Search for the cell housing the specified text and yield its [x, y] center coordinate. 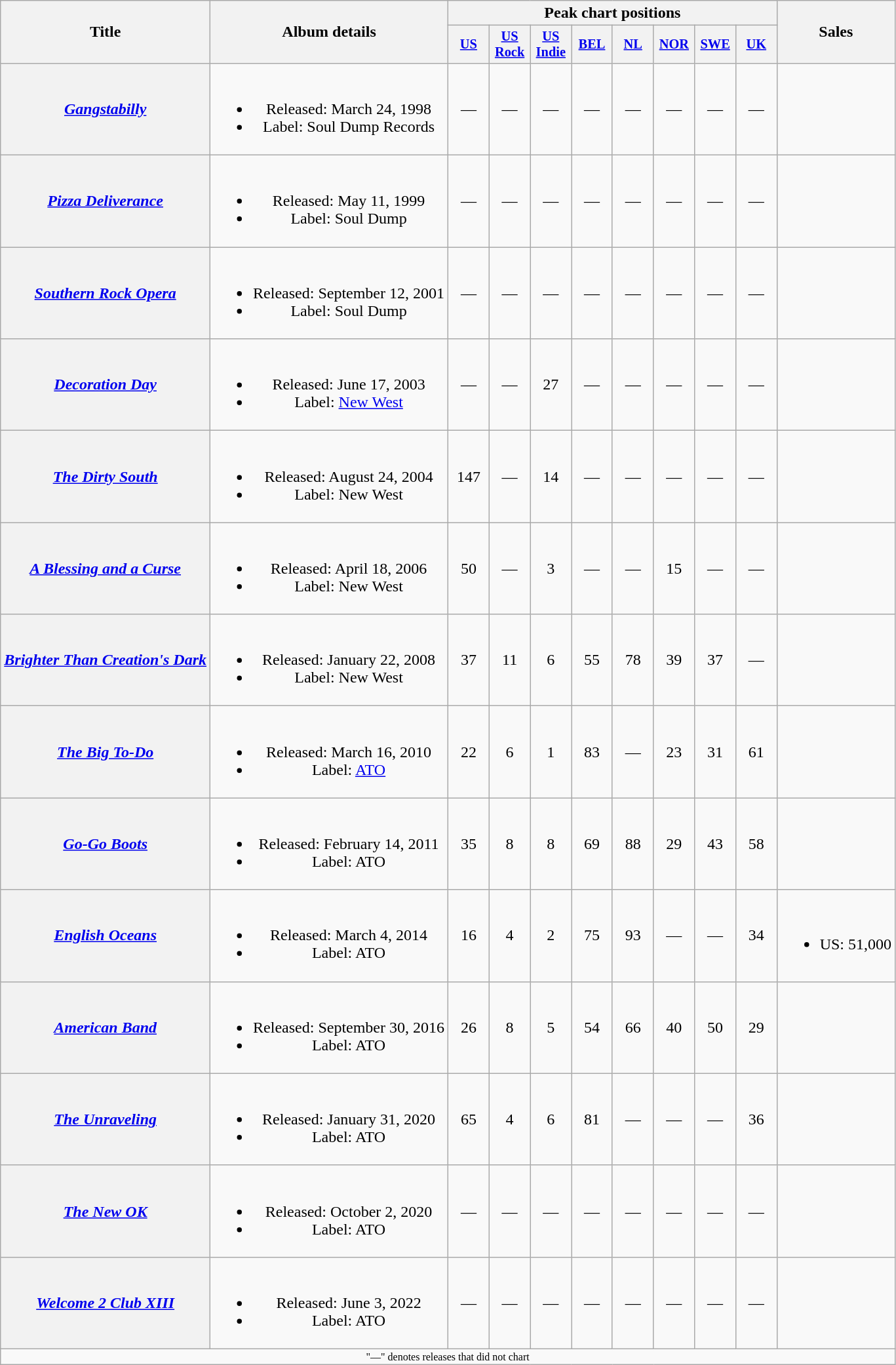
147 [469, 477]
Album details [329, 32]
36 [756, 1119]
The New OK [106, 1211]
1 [551, 752]
14 [551, 477]
2 [551, 936]
43 [716, 844]
40 [674, 1027]
Released: August 24, 2004Label: New West [329, 477]
Go-Go Boots [106, 844]
Released: June 17, 2003Label: New West [329, 385]
US [469, 45]
69 [593, 844]
English Oceans [106, 936]
31 [716, 752]
Brighter Than Creation's Dark [106, 660]
Title [106, 32]
Pizza Deliverance [106, 201]
USRock [510, 45]
58 [756, 844]
81 [593, 1119]
Southern Rock Opera [106, 293]
Decoration Day [106, 385]
Released: March 24, 1998Label: Soul Dump Records [329, 109]
23 [674, 752]
Released: April 18, 2006Label: New West [329, 568]
75 [593, 936]
The Big To-Do [106, 752]
Released: February 14, 2011Label: ATO [329, 844]
39 [674, 660]
American Band [106, 1027]
66 [633, 1027]
Sales [836, 32]
35 [469, 844]
The Dirty South [106, 477]
27 [551, 385]
55 [593, 660]
Welcome 2 Club XIII [106, 1303]
54 [593, 1027]
16 [469, 936]
34 [756, 936]
NOR [674, 45]
Released: January 31, 2020Label: ATO [329, 1119]
A Blessing and a Curse [106, 568]
The Unraveling [106, 1119]
"—" denotes releases that did not chart [448, 1356]
Peak chart positions [613, 13]
UK [756, 45]
Released: March 16, 2010Label: ATO [329, 752]
83 [593, 752]
Released: October 2, 2020Label: ATO [329, 1211]
3 [551, 568]
26 [469, 1027]
78 [633, 660]
Released: September 12, 2001Label: Soul Dump [329, 293]
US: 51,000 [836, 936]
Gangstabilly [106, 109]
BEL [593, 45]
Released: June 3, 2022Label: ATO [329, 1303]
15 [674, 568]
88 [633, 844]
USIndie [551, 45]
Released: January 22, 2008Label: New West [329, 660]
93 [633, 936]
11 [510, 660]
SWE [716, 45]
Released: September 30, 2016Label: ATO [329, 1027]
5 [551, 1027]
Released: May 11, 1999Label: Soul Dump [329, 201]
61 [756, 752]
Released: March 4, 2014Label: ATO [329, 936]
65 [469, 1119]
NL [633, 45]
22 [469, 752]
